Provide the [x, y] coordinate of the cell's center where the given text is located.  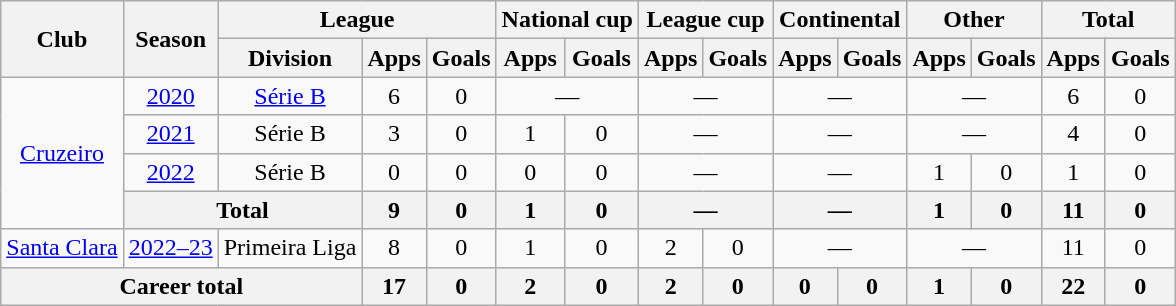
National cup [567, 20]
4 [1073, 134]
2020 [170, 96]
Continental [840, 20]
Other [974, 20]
League cup [705, 20]
League [357, 20]
Division [290, 58]
2021 [170, 134]
Career total [182, 286]
17 [394, 286]
8 [394, 248]
2022–23 [170, 248]
Primeira Liga [290, 248]
Santa Clara [62, 248]
22 [1073, 286]
3 [394, 134]
2022 [170, 172]
9 [394, 210]
Club [62, 39]
Cruzeiro [62, 153]
Season [170, 39]
